Pinpoint the cell where the given text exists, returning its [X, Y] midpoint coordinate. 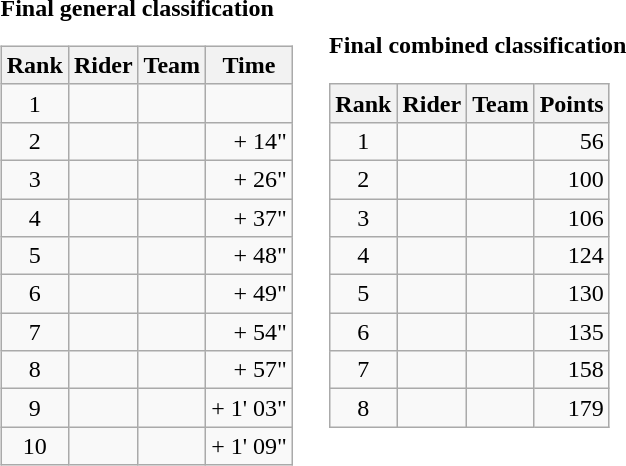
106 [572, 217]
Points [572, 103]
130 [572, 294]
135 [572, 332]
+ 1' 03" [250, 408]
56 [572, 141]
158 [572, 370]
+ 26" [250, 179]
+ 14" [250, 141]
+ 49" [250, 294]
+ 37" [250, 217]
10 [34, 446]
+ 54" [250, 332]
179 [572, 408]
Time [250, 65]
100 [572, 179]
9 [34, 408]
+ 1' 09" [250, 446]
+ 57" [250, 370]
124 [572, 256]
+ 48" [250, 256]
